Locate the cell with the specified text and output its [x, y] center coordinate. 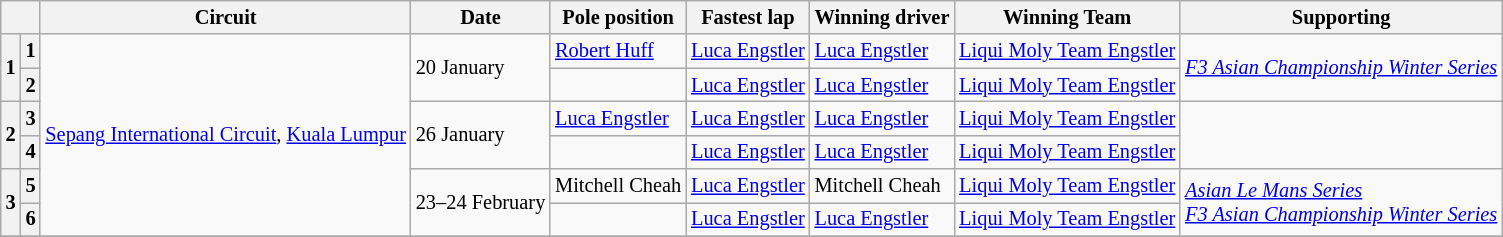
Fastest lap [748, 17]
5 [31, 186]
20 January [480, 68]
26 January [480, 134]
Supporting [1341, 17]
4 [31, 152]
Pole position [618, 17]
Asian Le Mans SeriesF3 Asian Championship Winter Series [1341, 202]
Sepang International Circuit, Kuala Lumpur [225, 135]
Date [480, 17]
Winning Team [1067, 17]
6 [31, 219]
Winning driver [882, 17]
Circuit [225, 17]
F3 Asian Championship Winter Series [1341, 68]
23–24 February [480, 202]
Robert Huff [618, 51]
